Detect which cell encompasses the target text, then output its [X, Y] center coordinate. 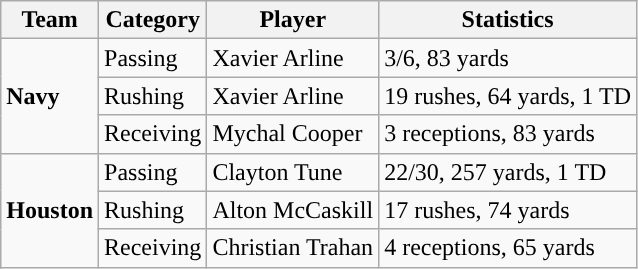
Player [293, 20]
Mychal Cooper [293, 134]
22/30, 257 yards, 1 TD [508, 172]
Category [153, 20]
Christian Trahan [293, 248]
Team [50, 20]
4 receptions, 65 yards [508, 248]
3 receptions, 83 yards [508, 134]
Navy [50, 96]
Alton McCaskill [293, 210]
3/6, 83 yards [508, 58]
17 rushes, 74 yards [508, 210]
Houston [50, 210]
Clayton Tune [293, 172]
19 rushes, 64 yards, 1 TD [508, 96]
Statistics [508, 20]
